Extract the (x, y) coordinate from the center of the cell holding the provided text.  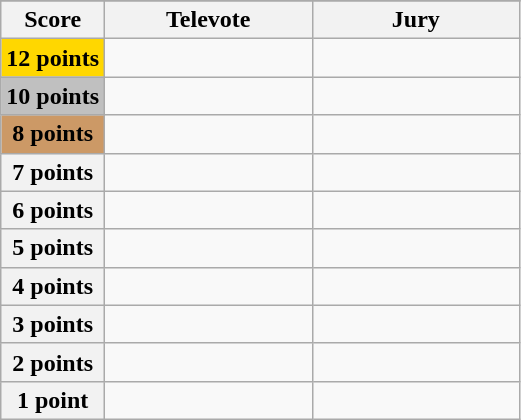
5 points (53, 248)
Televote (209, 20)
7 points (53, 172)
8 points (53, 134)
4 points (53, 286)
3 points (53, 324)
12 points (53, 58)
1 point (53, 400)
6 points (53, 210)
2 points (53, 362)
Jury (416, 20)
Score (53, 20)
10 points (53, 96)
